Search for the cell housing the specified text and yield its (x, y) center coordinate. 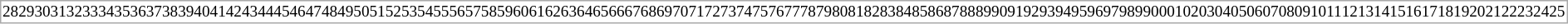
30 (42, 12)
29 (27, 12)
89 (984, 12)
82 (872, 12)
43 (249, 12)
51 (377, 12)
17 (1429, 12)
70 (680, 12)
22 (1509, 12)
94 (1064, 12)
71 (696, 12)
75 (759, 12)
87 (952, 12)
79 (824, 12)
10 (1318, 12)
42 (234, 12)
95 (1079, 12)
67 (633, 12)
41 (218, 12)
50 (361, 12)
53 (409, 12)
92 (1032, 12)
66 (617, 12)
40 (201, 12)
81 (856, 12)
99 (1143, 12)
48 (329, 12)
44 (266, 12)
03 (1207, 12)
05 (1238, 12)
33 (90, 12)
76 (776, 12)
13 (1366, 12)
52 (394, 12)
25 (1557, 12)
11 (1334, 12)
83 (887, 12)
34 (106, 12)
85 (919, 12)
15 (1398, 12)
63 (568, 12)
74 (745, 12)
12 (1349, 12)
28 (10, 12)
56 (457, 12)
31 (58, 12)
23 (1526, 12)
45 (281, 12)
00 (1158, 12)
09 (1303, 12)
37 (155, 12)
98 (1127, 12)
77 (793, 12)
73 (728, 12)
64 (585, 12)
68 (648, 12)
18 (1446, 12)
16 (1413, 12)
36 (138, 12)
65 (600, 12)
06 (1255, 12)
97 (1110, 12)
84 (904, 12)
21 (1492, 12)
04 (1223, 12)
49 (346, 12)
08 (1286, 12)
19 (1461, 12)
62 (553, 12)
59 (505, 12)
60 (520, 12)
35 (121, 12)
14 (1381, 12)
80 (839, 12)
78 (808, 12)
39 (186, 12)
61 (537, 12)
90 (999, 12)
69 (665, 12)
01 (1175, 12)
20 (1477, 12)
55 (440, 12)
46 (297, 12)
57 (474, 12)
07 (1270, 12)
91 (1015, 12)
47 (314, 12)
38 (170, 12)
88 (967, 12)
24 (1541, 12)
54 (425, 12)
58 (489, 12)
72 (713, 12)
86 (936, 12)
96 (1095, 12)
02 (1190, 12)
93 (1047, 12)
32 (75, 12)
